Return [X, Y] of the center of cell containing provided text 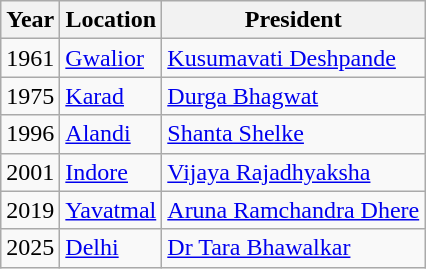
Karad [111, 96]
Delhi [111, 248]
Vijaya Rajadhyaksha [294, 172]
Yavatmal [111, 210]
Dr Tara Bhawalkar [294, 248]
2025 [30, 248]
Indore [111, 172]
1996 [30, 134]
1961 [30, 58]
Aruna Ramchandra Dhere [294, 210]
Location [111, 20]
Alandi [111, 134]
2019 [30, 210]
1975 [30, 96]
2001 [30, 172]
President [294, 20]
Shanta Shelke [294, 134]
Year [30, 20]
Durga Bhagwat [294, 96]
Kusumavati Deshpande [294, 58]
Gwalior [111, 58]
